Pinpoint the cell where the given text exists, returning its [x, y] midpoint coordinate. 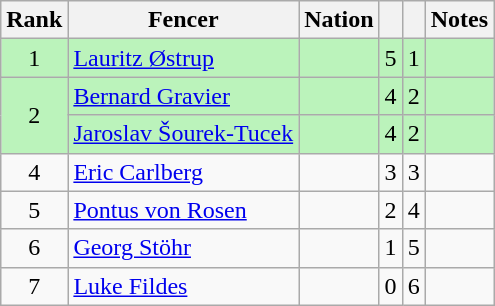
0 [390, 286]
7 [34, 286]
Rank [34, 20]
Nation [339, 20]
Bernard Gravier [184, 96]
Fencer [184, 20]
Eric Carlberg [184, 172]
Georg Stöhr [184, 248]
Pontus von Rosen [184, 210]
Jaroslav Šourek-Tucek [184, 134]
Lauritz Østrup [184, 58]
Notes [459, 20]
Luke Fildes [184, 286]
